Return the [x, y] coordinate for the center point of the cell that contains the specified text.  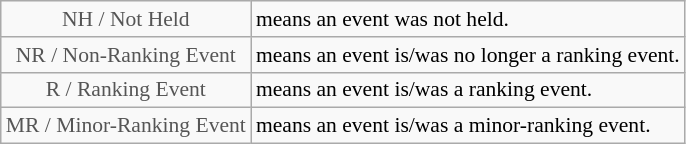
means an event is/was a ranking event. [468, 90]
means an event is/was a minor-ranking event. [468, 126]
means an event was not held. [468, 19]
MR / Minor-Ranking Event [126, 126]
R / Ranking Event [126, 90]
NR / Non-Ranking Event [126, 55]
NH / Not Held [126, 19]
means an event is/was no longer a ranking event. [468, 55]
